Find where the given text appears and provide that cell's center as [x, y] coordinate. 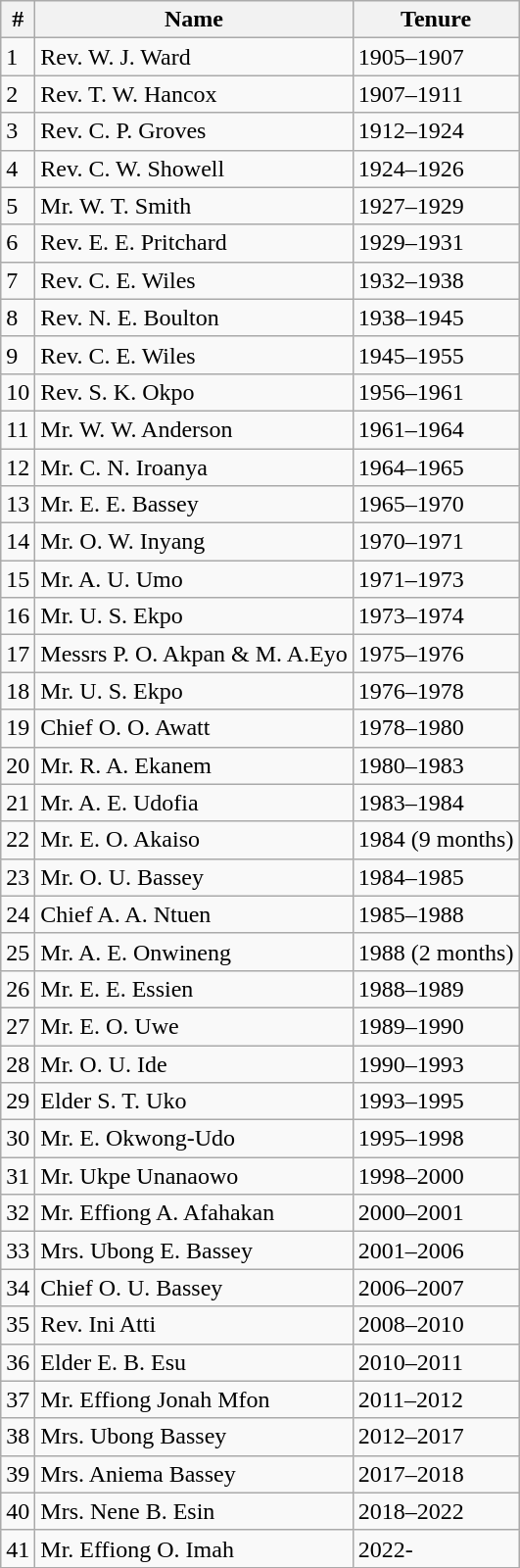
38 [18, 1437]
1956–1961 [436, 392]
36 [18, 1362]
12 [18, 467]
1980–1983 [436, 765]
Rev. W. J. Ward [194, 57]
33 [18, 1250]
11 [18, 429]
Rev. S. K. Okpo [194, 392]
28 [18, 1063]
Chief O. O. Awatt [194, 728]
1975–1976 [436, 654]
1938–1945 [436, 318]
1988 (2 months) [436, 952]
15 [18, 579]
2008–2010 [436, 1325]
Mr. E. E. Essien [194, 989]
Mr. E. O. Uwe [194, 1026]
7 [18, 280]
Elder S. T. Uko [194, 1102]
2017–2018 [436, 1474]
2010–2011 [436, 1362]
17 [18, 654]
1995–1998 [436, 1139]
41 [18, 1548]
1964–1965 [436, 467]
1929–1931 [436, 243]
1924–1926 [436, 169]
Mr. R. A. Ekanem [194, 765]
1976–1978 [436, 691]
1984 (9 months) [436, 840]
4 [18, 169]
1973–1974 [436, 616]
31 [18, 1176]
1984–1985 [436, 877]
23 [18, 877]
20 [18, 765]
Mr. W. T. Smith [194, 206]
3 [18, 131]
1945–1955 [436, 355]
Chief A. A. Ntuen [194, 914]
32 [18, 1213]
29 [18, 1102]
18 [18, 691]
1993–1995 [436, 1102]
2012–2017 [436, 1437]
1905–1907 [436, 57]
34 [18, 1288]
9 [18, 355]
1985–1988 [436, 914]
Mr. A. E. Udofia [194, 803]
Mr. Effiong O. Imah [194, 1548]
1983–1984 [436, 803]
Mr. E. E. Bassey [194, 505]
Rev. C. P. Groves [194, 131]
40 [18, 1511]
1978–1980 [436, 728]
1971–1973 [436, 579]
2022- [436, 1548]
Mrs. Nene B. Esin [194, 1511]
Rev. C. W. Showell [194, 169]
Mr. Effiong A. Afahakan [194, 1213]
1 [18, 57]
Mrs. Ubong E. Bassey [194, 1250]
19 [18, 728]
1965–1970 [436, 505]
Mr. A. U. Umo [194, 579]
Tenure [436, 20]
Rev. T. W. Hancox [194, 94]
Rev. N. E. Boulton [194, 318]
2001–2006 [436, 1250]
6 [18, 243]
14 [18, 542]
35 [18, 1325]
Mr. O. U. Ide [194, 1063]
Messrs P. O. Akpan & M. A.Eyo [194, 654]
Elder E. B. Esu [194, 1362]
Mrs. Aniema Bassey [194, 1474]
Mr. Ukpe Unanaowo [194, 1176]
1988–1989 [436, 989]
Mr. O. U. Bassey [194, 877]
2006–2007 [436, 1288]
# [18, 20]
30 [18, 1139]
5 [18, 206]
Chief O. U. Bassey [194, 1288]
22 [18, 840]
24 [18, 914]
Rev. Ini Atti [194, 1325]
1927–1929 [436, 206]
1990–1993 [436, 1063]
1989–1990 [436, 1026]
16 [18, 616]
2000–2001 [436, 1213]
10 [18, 392]
Mr. E. O. Akaiso [194, 840]
Mr. E. Okwong-Udo [194, 1139]
Mr. O. W. Inyang [194, 542]
2 [18, 94]
2011–2012 [436, 1399]
1907–1911 [436, 94]
2018–2022 [436, 1511]
39 [18, 1474]
13 [18, 505]
25 [18, 952]
1932–1938 [436, 280]
21 [18, 803]
Name [194, 20]
8 [18, 318]
Mr. A. E. Onwineng [194, 952]
27 [18, 1026]
Mr. Effiong Jonah Mfon [194, 1399]
1998–2000 [436, 1176]
Mrs. Ubong Bassey [194, 1437]
Mr. W. W. Anderson [194, 429]
26 [18, 989]
Rev. E. E. Pritchard [194, 243]
1912–1924 [436, 131]
37 [18, 1399]
Mr. C. N. Iroanya [194, 467]
1961–1964 [436, 429]
1970–1971 [436, 542]
